For the text-containing cell, return its midpoint in (X, Y) coordinate format. 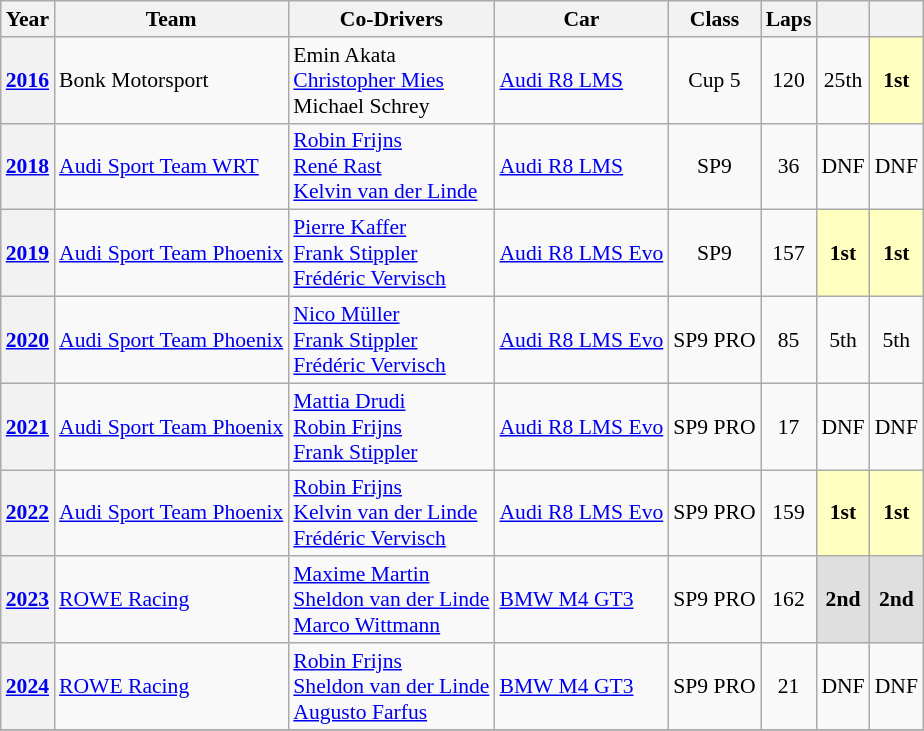
Year (28, 19)
Mattia Drudi Robin Frijns Frank Stippler (391, 426)
Laps (789, 19)
2024 (28, 686)
Team (171, 19)
Class (714, 19)
Cup 5 (714, 80)
Robin Frijns Sheldon van der Linde Augusto Farfus (391, 686)
157 (789, 254)
21 (789, 686)
2020 (28, 340)
2018 (28, 166)
Pierre Kaffer Frank Stippler Frédéric Vervisch (391, 254)
Robin Frijns Kelvin van der Linde Frédéric Vervisch (391, 514)
25th (842, 80)
2023 (28, 600)
2022 (28, 514)
85 (789, 340)
17 (789, 426)
162 (789, 600)
Robin Frijns René Rast Kelvin van der Linde (391, 166)
Nico Müller Frank Stippler Frédéric Vervisch (391, 340)
159 (789, 514)
Emin Akata Christopher Mies Michael Schrey (391, 80)
Audi Sport Team WRT (171, 166)
2019 (28, 254)
2021 (28, 426)
120 (789, 80)
2016 (28, 80)
Co-Drivers (391, 19)
Car (581, 19)
36 (789, 166)
Bonk Motorsport (171, 80)
Maxime Martin Sheldon van der Linde Marco Wittmann (391, 600)
